For the text-containing cell, return its midpoint in (X, Y) coordinate format. 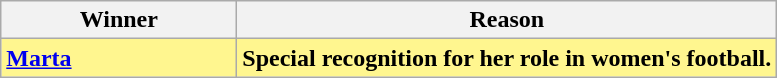
Winner (119, 20)
Special recognition for her role in women's football. (507, 58)
Reason (507, 20)
Marta (119, 58)
